Provide the [X, Y] coordinate of the cell's center where the given text is located.  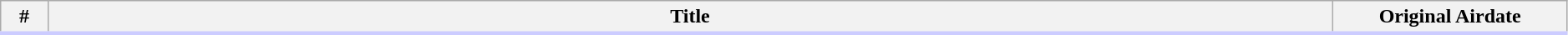
# [24, 17]
Title [690, 17]
Original Airdate [1450, 17]
